From the cell containing the given text, extract its center point as (x, y) coordinate. 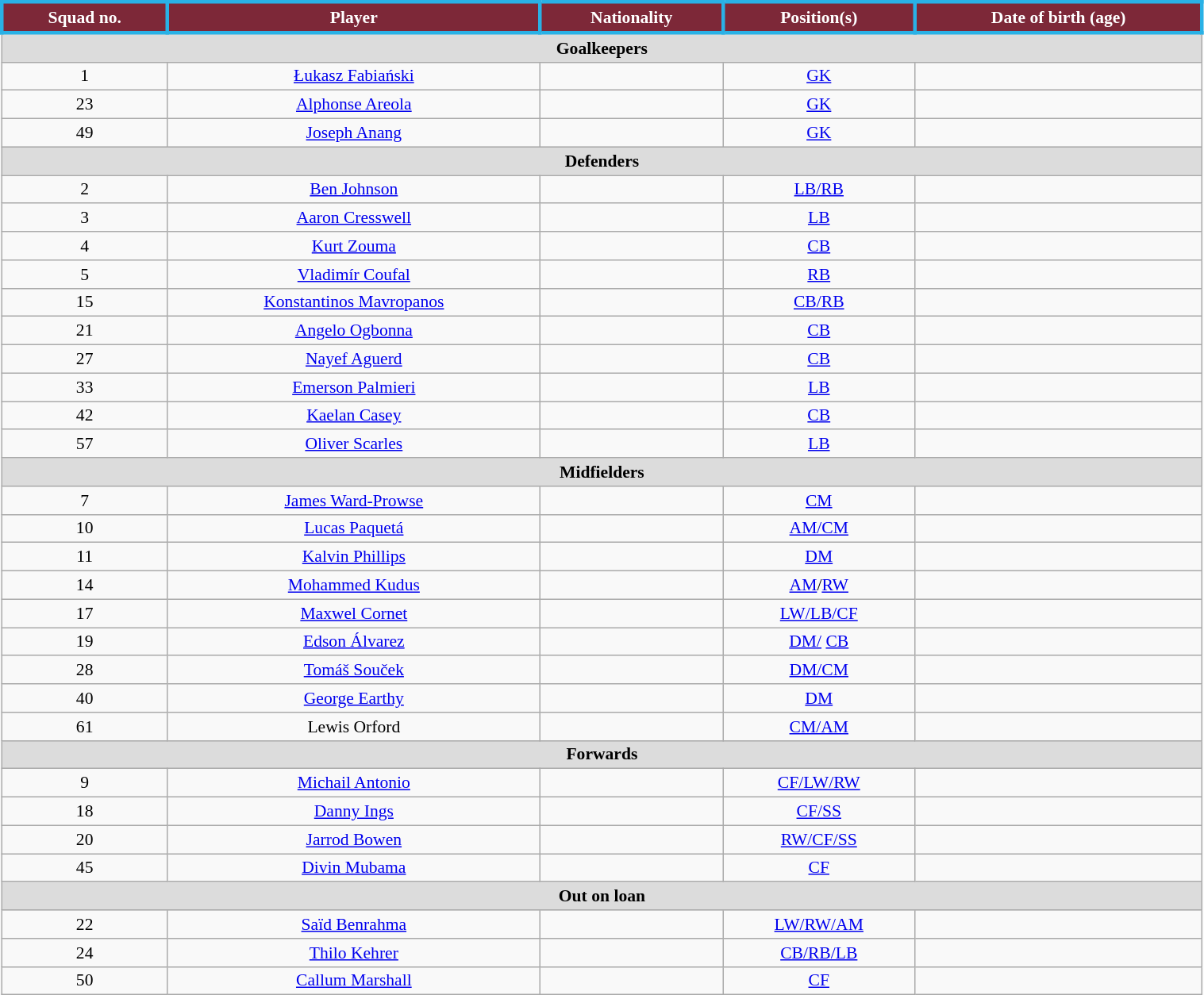
Nayef Aguerd (354, 359)
Vladimír Coufal (354, 275)
23 (84, 105)
22 (84, 924)
LB/RB (819, 190)
1 (84, 76)
CM/AM (819, 727)
Lewis Orford (354, 727)
10 (84, 528)
42 (84, 416)
Callum Marshall (354, 981)
Konstantinos Mavropanos (354, 302)
Kurt Zouma (354, 246)
50 (84, 981)
James Ward-Prowse (354, 501)
Defenders (602, 161)
CB/RB/LB (819, 953)
Aaron Cresswell (354, 218)
Lucas Paquetá (354, 528)
14 (84, 586)
27 (84, 359)
Edson Álvarez (354, 642)
49 (84, 133)
Ben Johnson (354, 190)
AM/CM (819, 528)
61 (84, 727)
Midfielders (602, 472)
CB/RB (819, 302)
57 (84, 444)
Player (354, 17)
RW/CF/SS (819, 839)
Angelo Ogbonna (354, 331)
20 (84, 839)
LW/LB/CF (819, 613)
RB (819, 275)
Łukasz Fabiański (354, 76)
Kaelan Casey (354, 416)
7 (84, 501)
CM (819, 501)
Mohammed Kudus (354, 586)
33 (84, 387)
5 (84, 275)
28 (84, 670)
3 (84, 218)
Saïd Benrahma (354, 924)
4 (84, 246)
45 (84, 868)
Alphonse Areola (354, 105)
Emerson Palmieri (354, 387)
AM/RW (819, 586)
24 (84, 953)
George Earthy (354, 698)
Nationality (632, 17)
Joseph Anang (354, 133)
40 (84, 698)
17 (84, 613)
Forwards (602, 755)
CF/SS (819, 812)
Jarrod Bowen (354, 839)
2 (84, 190)
LW/RW/AM (819, 924)
Tomáš Souček (354, 670)
Oliver Scarles (354, 444)
15 (84, 302)
Divin Mubama (354, 868)
18 (84, 812)
Squad no. (84, 17)
Danny Ings (354, 812)
Michail Antonio (354, 783)
Position(s) (819, 17)
Date of birth (age) (1059, 17)
Goalkeepers (602, 48)
DM/CM (819, 670)
9 (84, 783)
Out on loan (602, 897)
DM/ CB (819, 642)
Thilo Kehrer (354, 953)
Maxwel Cornet (354, 613)
CF/LW/RW (819, 783)
Kalvin Phillips (354, 557)
19 (84, 642)
11 (84, 557)
21 (84, 331)
